Extract the [x, y] coordinate from the center of the cell holding the provided text.  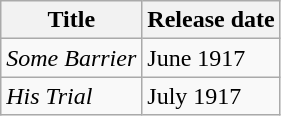
Title [72, 20]
Release date [211, 20]
July 1917 [211, 96]
June 1917 [211, 58]
Some Barrier [72, 58]
His Trial [72, 96]
